Identify which cell holds the provided text, then report its (x, y) central coordinate. 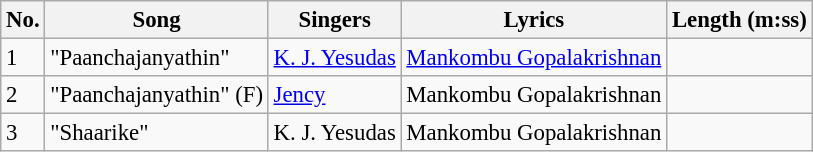
"Shaarike" (156, 133)
Song (156, 20)
Length (m:ss) (740, 20)
No. (23, 20)
Lyrics (534, 20)
Singers (334, 20)
"Paanchajanyathin" (F) (156, 95)
1 (23, 58)
"Paanchajanyathin" (156, 58)
Jency (334, 95)
3 (23, 133)
2 (23, 95)
